Find where the given text appears and provide that cell's center as (x, y) coordinate. 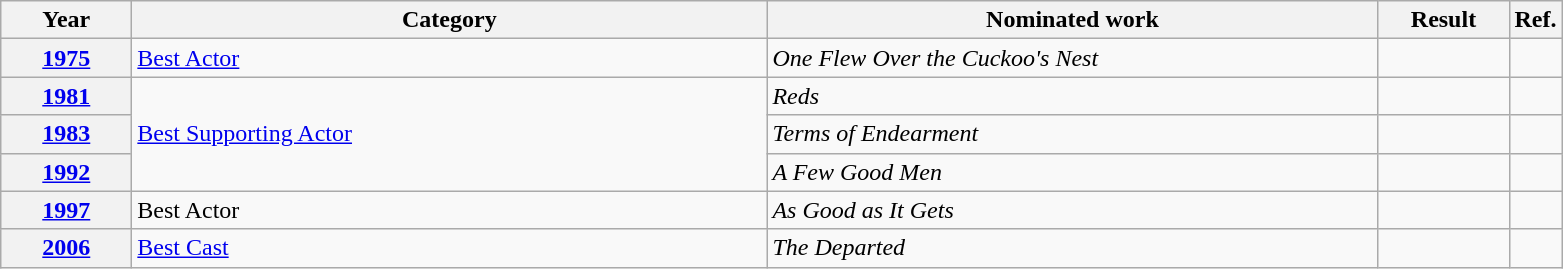
Best Cast (450, 248)
Result (1444, 20)
2006 (66, 248)
Nominated work (1072, 20)
1983 (66, 134)
A Few Good Men (1072, 172)
Terms of Endearment (1072, 134)
The Departed (1072, 248)
1997 (66, 210)
As Good as It Gets (1072, 210)
One Flew Over the Cuckoo's Nest (1072, 58)
1992 (66, 172)
Category (450, 20)
Year (66, 20)
1981 (66, 96)
Reds (1072, 96)
1975 (66, 58)
Best Supporting Actor (450, 134)
Ref. (1536, 20)
